Identify which cell holds the provided text, then report its [x, y] central coordinate. 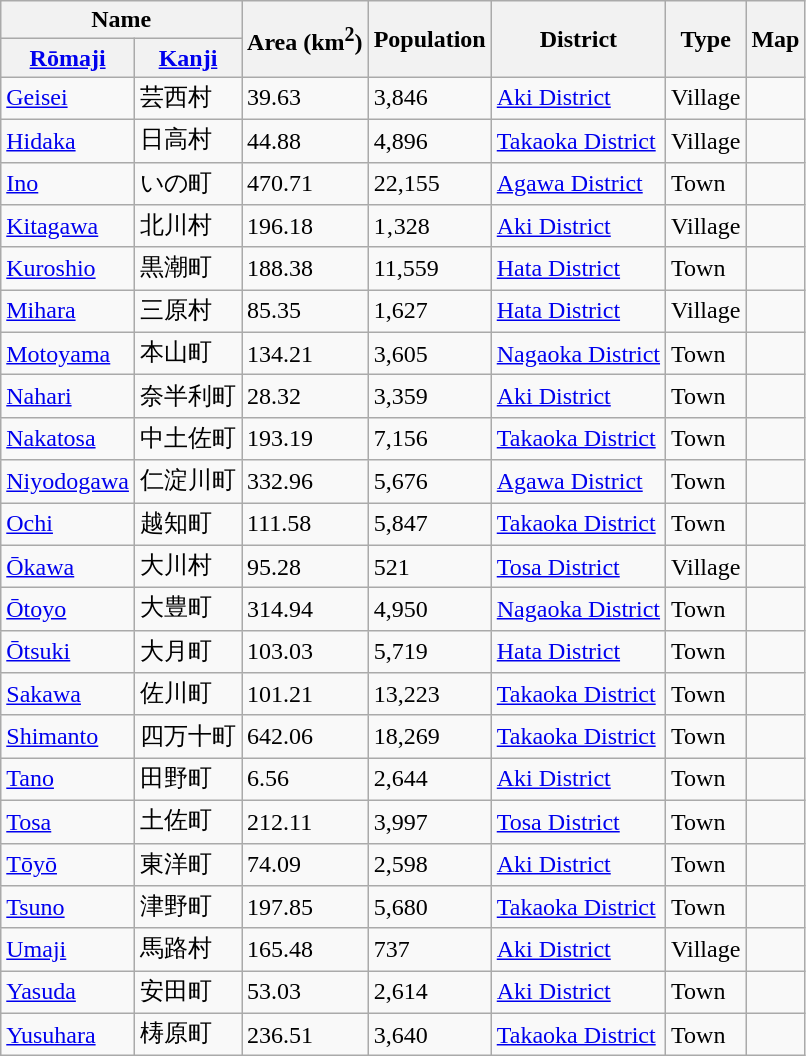
津野町 [188, 908]
いの町 [188, 184]
Hidaka [68, 140]
39.63 [306, 98]
Shimanto [68, 736]
Yasuda [68, 992]
642.06 [306, 736]
奈半利町 [188, 396]
188.38 [306, 268]
3,997 [430, 822]
11,559 [430, 268]
521 [430, 566]
236.51 [306, 1034]
Yusuhara [68, 1034]
Kuroshio [68, 268]
134.21 [306, 354]
Ochi [68, 524]
Nakatosa [68, 438]
Name [122, 20]
大月町 [188, 652]
165.48 [306, 950]
安田町 [188, 992]
仁淀川町 [188, 482]
北川村 [188, 226]
196.18 [306, 226]
Kanji [188, 58]
470.71 [306, 184]
4,950 [430, 610]
95.28 [306, 566]
101.21 [306, 694]
Ōtoyo [68, 610]
大川村 [188, 566]
6.56 [306, 780]
Motoyama [68, 354]
3,640 [430, 1034]
Area (km2) [306, 39]
44.88 [306, 140]
5,847 [430, 524]
Kitagawa [68, 226]
馬路村 [188, 950]
28.32 [306, 396]
18,269 [430, 736]
197.85 [306, 908]
2,614 [430, 992]
Tosa [68, 822]
74.09 [306, 864]
Ino [68, 184]
本山町 [188, 354]
3,605 [430, 354]
Population [430, 39]
土佐町 [188, 822]
田野町 [188, 780]
2,644 [430, 780]
111.58 [306, 524]
212.11 [306, 822]
13,223 [430, 694]
Tano [68, 780]
314.94 [306, 610]
日高村 [188, 140]
5,680 [430, 908]
5,719 [430, 652]
芸西村 [188, 98]
3,359 [430, 396]
Geisei [68, 98]
District [578, 39]
黒潮町 [188, 268]
193.19 [306, 438]
Ōtsuki [68, 652]
4,896 [430, 140]
Mihara [68, 312]
2,598 [430, 864]
Niyodogawa [68, 482]
東洋町 [188, 864]
7,156 [430, 438]
737 [430, 950]
332.96 [306, 482]
四万十町 [188, 736]
5,676 [430, 482]
大豊町 [188, 610]
Umaji [68, 950]
85.35 [306, 312]
Ōkawa [68, 566]
梼原町 [188, 1034]
佐川町 [188, 694]
Type [706, 39]
Rōmaji [68, 58]
Tsuno [68, 908]
53.03 [306, 992]
Map [776, 39]
3,846 [430, 98]
1,627 [430, 312]
越知町 [188, 524]
Nahari [68, 396]
1‚328 [430, 226]
三原村 [188, 312]
Tōyō [68, 864]
中土佐町 [188, 438]
22,155 [430, 184]
Sakawa [68, 694]
103.03 [306, 652]
